Search for the cell housing the specified text and yield its (X, Y) center coordinate. 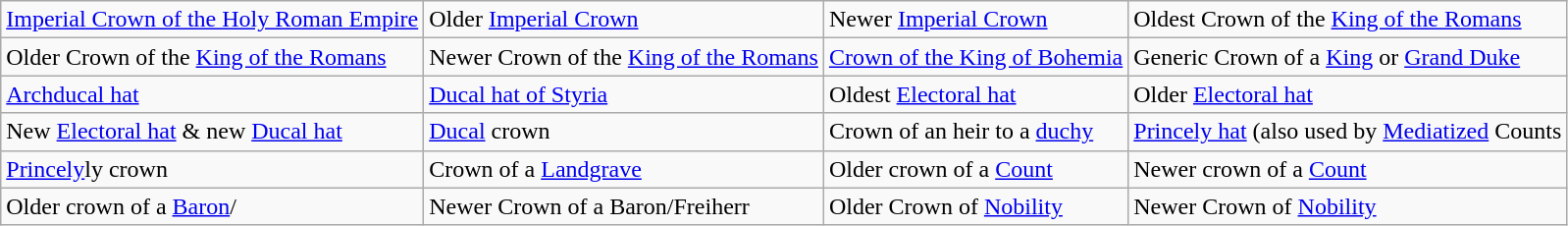
Ducal hat of Styria (624, 94)
Older Crown of the King of the Romans (212, 57)
Crown of an heir to a duchy (975, 132)
Oldest Electoral hat (975, 94)
Oldest Crown of the King of the Romans (1348, 20)
Older Crown of Nobility (975, 206)
Imperial Crown of the Holy Roman Empire (212, 20)
Ducal crown (624, 132)
Princely hat (also used by Mediatized Counts (1348, 132)
Crown of a Landgrave (624, 169)
Generic Crown of a King or Grand Duke (1348, 57)
Newer Crown of the King of the Romans (624, 57)
New Electoral hat & new Ducal hat (212, 132)
Newer crown of a Count (1348, 169)
Older crown of a Baron/ (212, 206)
Archducal hat (212, 94)
Crown of the King of Bohemia (975, 57)
Newer Crown of Nobility (1348, 206)
Newer Crown of a Baron/Freiherr (624, 206)
Older Electoral hat (1348, 94)
Princelyly crown (212, 169)
Older Imperial Crown (624, 20)
Newer Imperial Crown (975, 20)
Older crown of a Count (975, 169)
